Detect which cell encompasses the target text, then output its (X, Y) center coordinate. 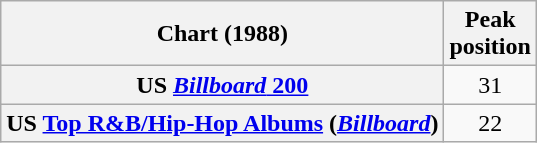
US Top R&B/Hip-Hop Albums (Billboard) (222, 123)
US Billboard 200 (222, 85)
Peakposition (490, 34)
Chart (1988) (222, 34)
31 (490, 85)
22 (490, 123)
